From the cell containing the given text, extract its center point as (X, Y) coordinate. 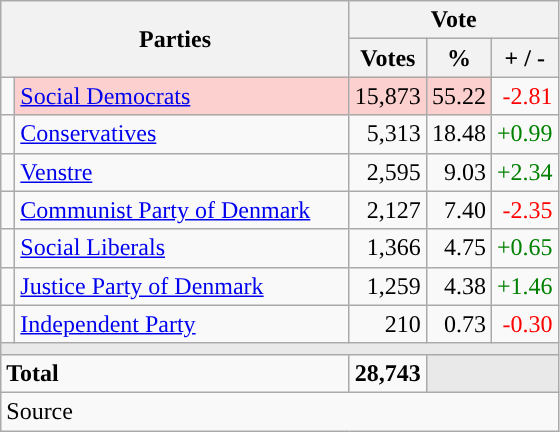
Venstre (182, 172)
210 (388, 324)
+0.65 (524, 248)
Communist Party of Denmark (182, 210)
Total (176, 373)
18.48 (458, 134)
4.38 (458, 286)
2,127 (388, 210)
4.75 (458, 248)
5,313 (388, 134)
Independent Party (182, 324)
% (458, 58)
+2.34 (524, 172)
0.73 (458, 324)
1,366 (388, 248)
Social Liberals (182, 248)
-2.81 (524, 96)
7.40 (458, 210)
55.22 (458, 96)
Votes (388, 58)
Source (280, 411)
1,259 (388, 286)
Conservatives (182, 134)
9.03 (458, 172)
Parties (176, 39)
15,873 (388, 96)
+ / - (524, 58)
Justice Party of Denmark (182, 286)
-2.35 (524, 210)
2,595 (388, 172)
-0.30 (524, 324)
Social Democrats (182, 96)
+0.99 (524, 134)
+1.46 (524, 286)
28,743 (388, 373)
Vote (454, 20)
